For the text-containing cell, return its midpoint in (X, Y) coordinate format. 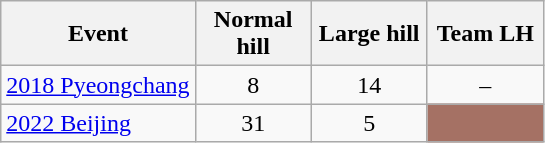
Team LH (485, 34)
31 (253, 123)
2022 Beijing (98, 123)
Large hill (369, 34)
Normal hill (253, 34)
Event (98, 34)
8 (253, 85)
– (485, 85)
14 (369, 85)
2018 Pyeongchang (98, 85)
5 (369, 123)
